Detect which cell encompasses the target text, then output its [x, y] center coordinate. 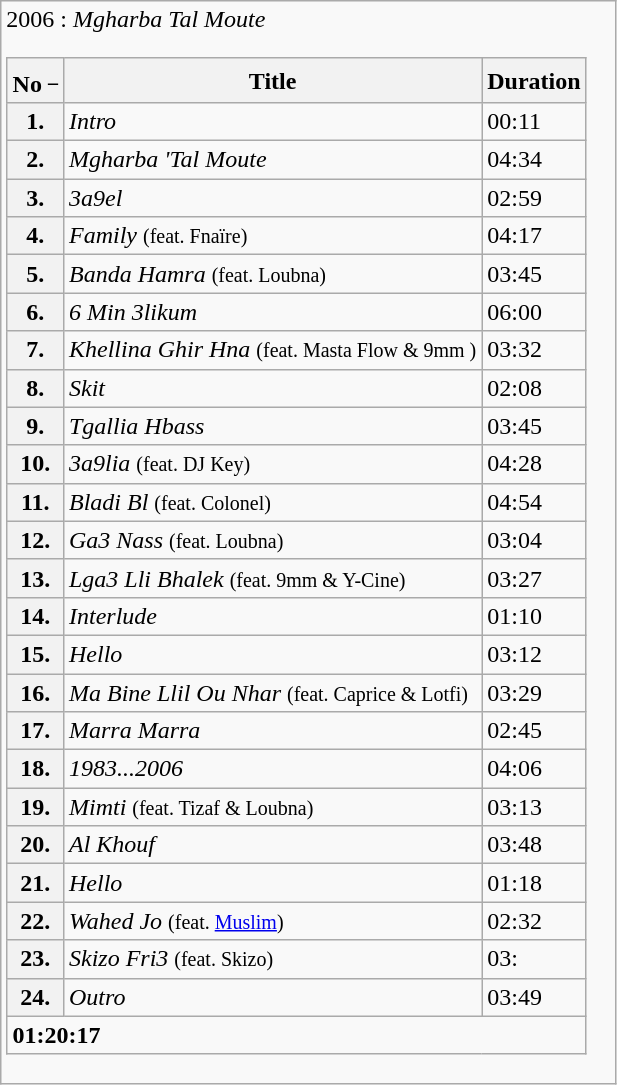
00:11 [534, 122]
03:13 [534, 807]
3. [35, 198]
13. [35, 578]
03:12 [534, 654]
2. [35, 160]
06:00 [534, 312]
01:10 [534, 616]
Lga3 Lli Bhalek (feat. 9mm & Y-Cine) [272, 578]
20. [35, 845]
12. [35, 540]
03:04 [534, 540]
14. [35, 616]
Wahed Jo (feat. Muslim) [272, 921]
Ma Bine Llil Ou Nhar (feat. Caprice & Lotfi) [272, 693]
3a9el [272, 198]
Ga3 Nass (feat. Loubna) [272, 540]
10. [35, 464]
11. [35, 502]
23. [35, 959]
03:27 [534, 578]
6 Min 3likum [272, 312]
6. [35, 312]
Title [272, 80]
Duration [534, 80]
15. [35, 654]
01:20:17 [296, 1035]
Family (feat. Fnaïre) [272, 236]
18. [35, 769]
03:29 [534, 693]
02:45 [534, 731]
04:54 [534, 502]
Marra Marra [272, 731]
Tgallia Hbass [272, 426]
03:49 [534, 997]
03:48 [534, 845]
3a9lia (feat. DJ Key) [272, 464]
04:06 [534, 769]
01:18 [534, 883]
24. [35, 997]
02:32 [534, 921]
Banda Hamra (feat. Loubna) [272, 274]
04:34 [534, 160]
19. [35, 807]
04:17 [534, 236]
Intro [272, 122]
02:08 [534, 388]
9. [35, 426]
02:59 [534, 198]
8. [35, 388]
Khellina Ghir Hna (feat. Masta Flow & 9mm ) [272, 350]
16. [35, 693]
Al Khouf [272, 845]
No _ [35, 80]
03:32 [534, 350]
1. [35, 122]
Interlude [272, 616]
03: [534, 959]
Skizo Fri3 (feat. Skizo) [272, 959]
7. [35, 350]
22. [35, 921]
1983...2006 [272, 769]
Mgharba 'Tal Moute [272, 160]
04:28 [534, 464]
Bladi Bl (feat. Colonel) [272, 502]
5. [35, 274]
Outro [272, 997]
4. [35, 236]
Skit [272, 388]
Mimti (feat. Tizaf & Loubna) [272, 807]
21. [35, 883]
17. [35, 731]
